For the text-containing cell, return its midpoint in (x, y) coordinate format. 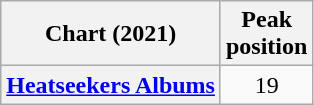
19 (266, 85)
Chart (2021) (111, 34)
Heatseekers Albums (111, 85)
Peakposition (266, 34)
